Return the [X, Y] coordinate for the center point of the cell that contains the specified text.  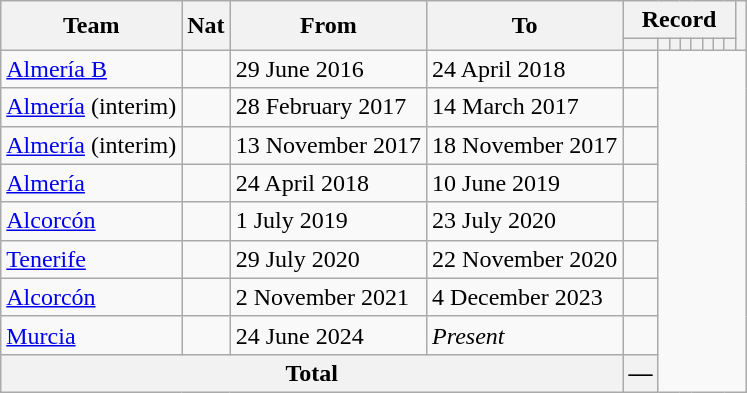
24 June 2024 [328, 335]
— [640, 373]
10 June 2019 [525, 183]
Almería [92, 183]
To [525, 26]
Team [92, 26]
14 March 2017 [525, 107]
28 February 2017 [328, 107]
From [328, 26]
Murcia [92, 335]
Total [312, 373]
Record [679, 20]
29 June 2016 [328, 69]
Present [525, 335]
Nat [206, 26]
Tenerife [92, 259]
22 November 2020 [525, 259]
13 November 2017 [328, 145]
29 July 2020 [328, 259]
23 July 2020 [525, 221]
1 July 2019 [328, 221]
4 December 2023 [525, 297]
2 November 2021 [328, 297]
18 November 2017 [525, 145]
Almería B [92, 69]
